Determine the [x, y] coordinate at the center of the cell enclosing the given text.  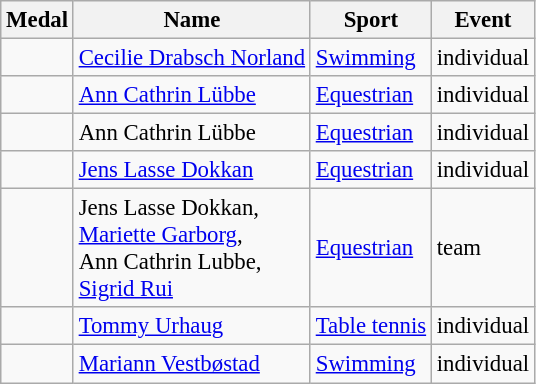
Tommy Urhaug [192, 327]
Cecilie Drabsch Norland [192, 58]
Name [192, 20]
Mariann Vestbøstad [192, 364]
Jens Lasse Dokkan, Mariette Garborg, Ann Cathrin Lubbe, Sigrid Rui [192, 248]
Sport [370, 20]
team [482, 248]
Jens Lasse Dokkan [192, 170]
Event [482, 20]
Table tennis [370, 327]
Medal [38, 20]
